Scan for the cell matching the given text and deliver its (x, y) coordinate at center. 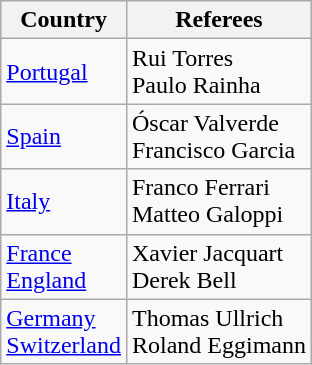
Italy (64, 202)
Xavier Jacquart Derek Bell (218, 266)
Rui Torres Paulo Rainha (218, 72)
Referees (218, 20)
Óscar Valverde Francisco Garcia (218, 136)
Franco Ferrari Matteo Galoppi (218, 202)
Germany Switzerland (64, 332)
Thomas Ullrich Roland Eggimann (218, 332)
Country (64, 20)
Spain (64, 136)
Portugal (64, 72)
France England (64, 266)
